Provide the (X, Y) coordinate of the cell's center where the given text is located.  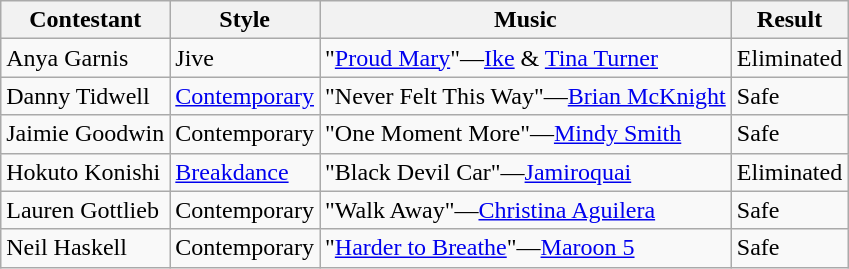
Result (789, 20)
"Never Felt This Way"—Brian McKnight (526, 96)
Contestant (86, 20)
"One Moment More"—Mindy Smith (526, 134)
Jaimie Goodwin (86, 134)
"Walk Away"—Christina Aguilera (526, 210)
Breakdance (245, 172)
Danny Tidwell (86, 96)
Lauren Gottlieb (86, 210)
Music (526, 20)
Anya Garnis (86, 58)
"Proud Mary"—Ike & Tina Turner (526, 58)
"Harder to Breathe"—Maroon 5 (526, 248)
Style (245, 20)
Neil Haskell (86, 248)
"Black Devil Car"—Jamiroquai (526, 172)
Jive (245, 58)
Hokuto Konishi (86, 172)
